Output the (x, y) coordinate of the center of the cell containing the given text.  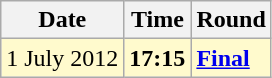
Date (62, 20)
Time (158, 20)
Final (231, 58)
Round (231, 20)
17:15 (158, 58)
1 July 2012 (62, 58)
